From the cell containing the given text, extract its center point as (x, y) coordinate. 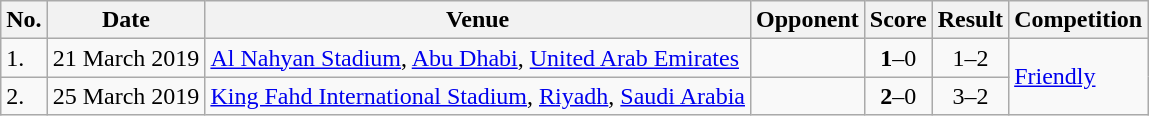
Competition (1078, 20)
Friendly (1078, 77)
3–2 (970, 96)
1–0 (898, 58)
Venue (478, 20)
21 March 2019 (126, 58)
1. (24, 58)
Result (970, 20)
Score (898, 20)
Date (126, 20)
Opponent (808, 20)
Al Nahyan Stadium, Abu Dhabi, United Arab Emirates (478, 58)
King Fahd International Stadium, Riyadh, Saudi Arabia (478, 96)
2–0 (898, 96)
No. (24, 20)
25 March 2019 (126, 96)
1–2 (970, 58)
2. (24, 96)
